Return the [X, Y] coordinate for the center point of the cell that contains the specified text.  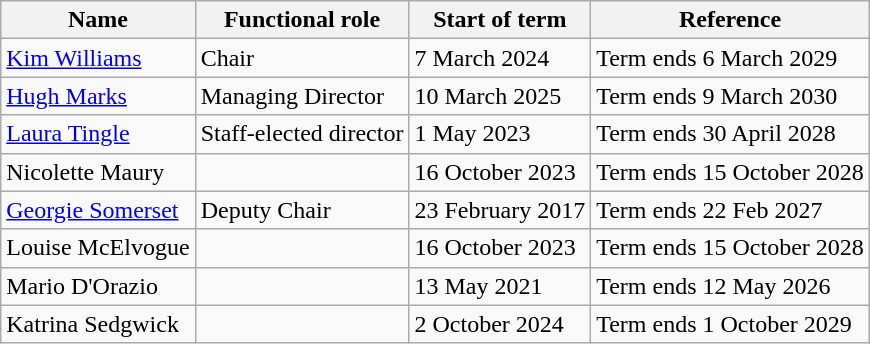
2 October 2024 [500, 324]
Term ends 30 April 2028 [730, 134]
Chair [302, 58]
13 May 2021 [500, 286]
Laura Tingle [98, 134]
Georgie Somerset [98, 210]
Kim Williams [98, 58]
Term ends 22 Feb 2027 [730, 210]
Managing Director [302, 96]
Start of term [500, 20]
Deputy Chair [302, 210]
Reference [730, 20]
Staff-elected director [302, 134]
Term ends 6 March 2029 [730, 58]
Louise McElvogue [98, 248]
Term ends 12 May 2026 [730, 286]
Mario D'Orazio [98, 286]
Katrina Sedgwick [98, 324]
7 March 2024 [500, 58]
Functional role [302, 20]
1 May 2023 [500, 134]
Nicolette Maury [98, 172]
Hugh Marks [98, 96]
Term ends 1 October 2029 [730, 324]
10 March 2025 [500, 96]
Term ends 9 March 2030 [730, 96]
23 February 2017 [500, 210]
Name [98, 20]
